Determine the (X, Y) coordinate at the center of the cell enclosing the given text.  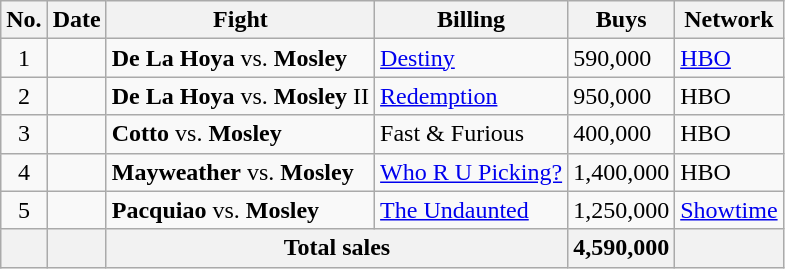
Network (729, 20)
Destiny (472, 58)
Pacquiao vs. Mosley (240, 210)
Redemption (472, 96)
Total sales (336, 248)
Fast & Furious (472, 134)
3 (24, 134)
De La Hoya vs. Mosley II (240, 96)
4,590,000 (622, 248)
Cotto vs. Mosley (240, 134)
950,000 (622, 96)
1,250,000 (622, 210)
590,000 (622, 58)
No. (24, 20)
4 (24, 172)
Billing (472, 20)
Mayweather vs. Mosley (240, 172)
Buys (622, 20)
1,400,000 (622, 172)
2 (24, 96)
Date (76, 20)
Who R U Picking? (472, 172)
The Undaunted (472, 210)
1 (24, 58)
De La Hoya vs. Mosley (240, 58)
Fight (240, 20)
400,000 (622, 134)
Showtime (729, 210)
5 (24, 210)
